Search for the cell housing the specified text and yield its [X, Y] center coordinate. 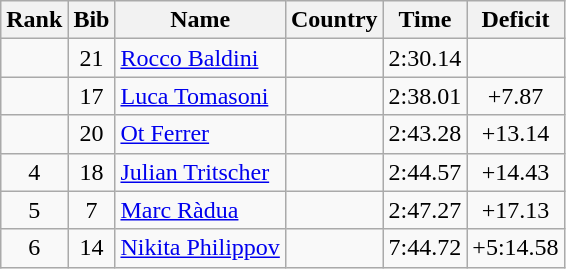
Marc Ràdua [200, 210]
+17.13 [516, 210]
2:30.14 [425, 58]
20 [92, 134]
Time [425, 20]
+14.43 [516, 172]
+7.87 [516, 96]
Bib [92, 20]
2:38.01 [425, 96]
Nikita Philippov [200, 248]
+13.14 [516, 134]
Ot Ferrer [200, 134]
7 [92, 210]
Name [200, 20]
Rank [34, 20]
2:43.28 [425, 134]
17 [92, 96]
+5:14.58 [516, 248]
Luca Tomasoni [200, 96]
Julian Tritscher [200, 172]
14 [92, 248]
4 [34, 172]
2:47.27 [425, 210]
2:44.57 [425, 172]
7:44.72 [425, 248]
6 [34, 248]
21 [92, 58]
Deficit [516, 20]
Rocco Baldini [200, 58]
Country [334, 20]
18 [92, 172]
5 [34, 210]
